Capture the cell that displays the provided text and extract its (x, y) central coordinate. 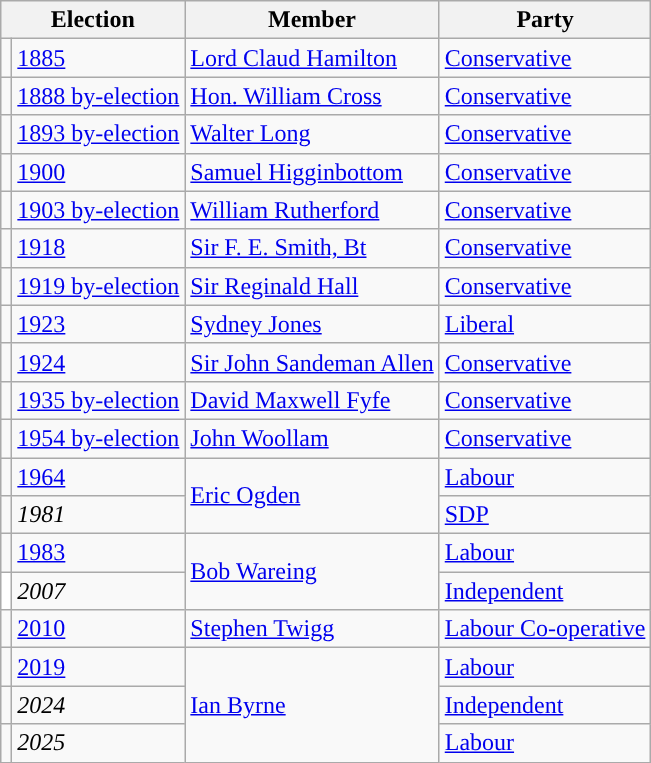
Bob Wareing (312, 572)
Sir Reginald Hall (312, 286)
Eric Ogden (312, 496)
2007 (98, 591)
1983 (98, 553)
1918 (98, 248)
1935 by-election (98, 400)
Labour Co-operative (545, 629)
Lord Claud Hamilton (312, 58)
John Woollam (312, 438)
SDP (545, 515)
Election (93, 20)
1924 (98, 362)
Sir John Sandeman Allen (312, 362)
1893 by-election (98, 134)
Walter Long (312, 134)
Samuel Higginbottom (312, 172)
1885 (98, 58)
Sir F. E. Smith, Bt (312, 248)
1981 (98, 515)
1964 (98, 477)
Hon. William Cross (312, 96)
2025 (98, 743)
1954 by-election (98, 438)
Ian Byrne (312, 705)
Sydney Jones (312, 324)
2019 (98, 667)
1888 by-election (98, 96)
Member (312, 20)
Party (545, 20)
Stephen Twigg (312, 629)
Liberal (545, 324)
David Maxwell Fyfe (312, 400)
1900 (98, 172)
1903 by-election (98, 210)
William Rutherford (312, 210)
1923 (98, 324)
1919 by-election (98, 286)
2010 (98, 629)
2024 (98, 705)
